Pinpoint the cell where the given text exists, returning its [x, y] midpoint coordinate. 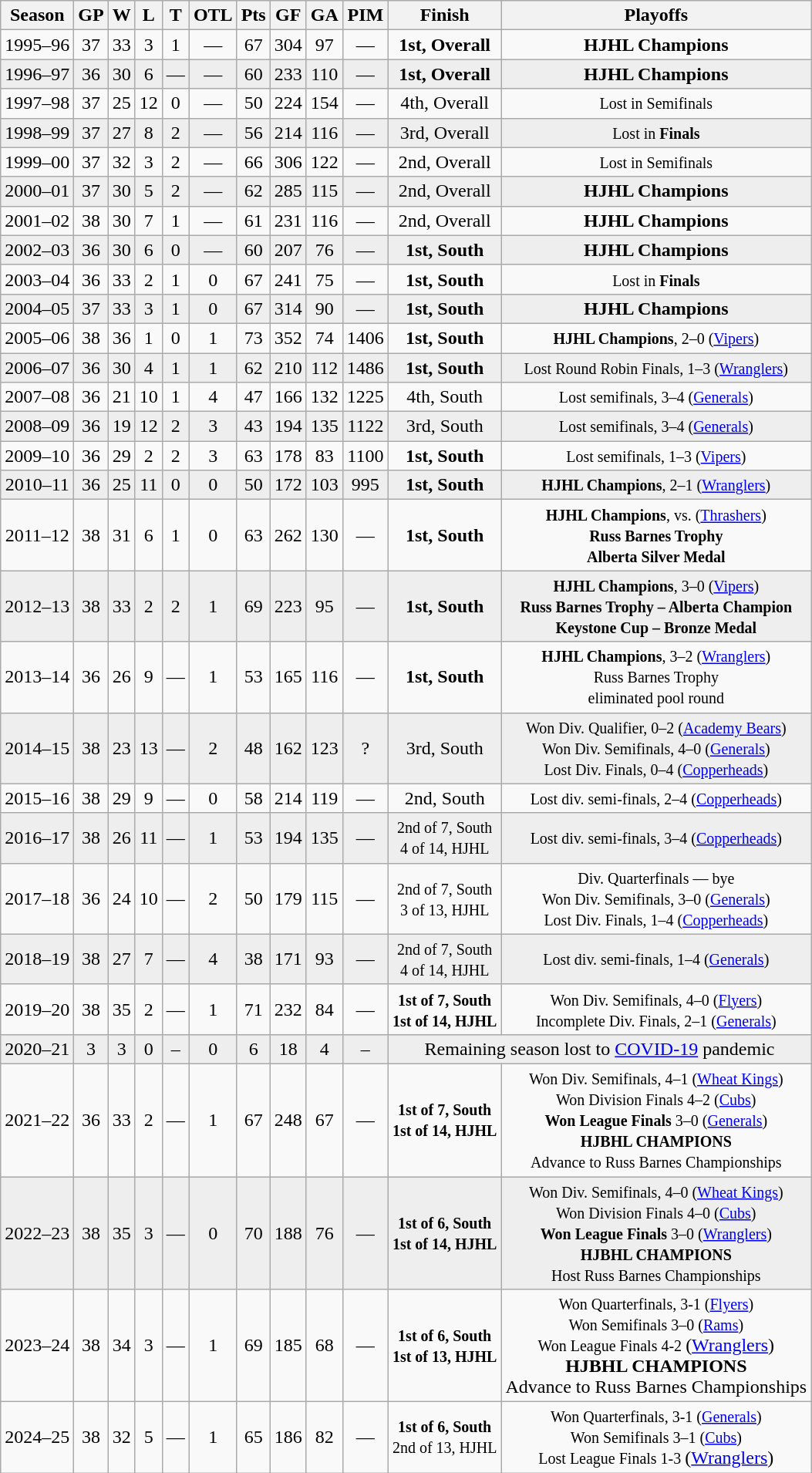
2012–13 [37, 606]
56 [253, 133]
3rd, Overall [444, 133]
66 [253, 162]
HJHL Champions, 2–1 (Wranglers) [656, 485]
2007–08 [37, 397]
178 [288, 456]
PIM [366, 15]
1st of 6, South1st of 14, HJHL [444, 1233]
1996–97 [37, 74]
8 [148, 133]
112 [324, 368]
233 [288, 74]
Div. Quarterfinals — byeWon Div. Semifinals, 3–0 (Generals)Lost Div. Finals, 1–4 (Copperheads) [656, 898]
Season [37, 15]
262 [288, 535]
306 [288, 162]
95 [324, 606]
2016–17 [37, 838]
1st of 6, South1st of 13, HJHL [444, 1346]
2003–04 [37, 279]
Won Div. Qualifier, 0–2 (Academy Bears) Won Div. Semifinals, 4–0 (Generals)Lost Div. Finals, 0–4 (Copperheads) [656, 748]
210 [288, 368]
31 [122, 535]
1225 [366, 397]
1486 [366, 368]
Remaining season lost to COVID-19 pandemic [599, 1049]
352 [288, 338]
90 [324, 308]
232 [288, 1009]
1100 [366, 456]
73 [253, 338]
Lost div. semi-finals, 3–4 (Copperheads) [656, 838]
2nd, South [444, 798]
154 [324, 103]
21 [122, 397]
188 [288, 1233]
70 [253, 1233]
119 [324, 798]
Won Div. Semifinals, 4–0 (Wheat Kings)Won Division Finals 4–0 (Cubs)Won League Finals 3–0 (Wranglers)HJBHL CHAMPIONS Host Russ Barnes Championships [656, 1233]
2024–25 [37, 1438]
185 [288, 1346]
4th, Overall [444, 103]
2006–07 [37, 368]
179 [288, 898]
2002–03 [37, 250]
Won Quarterfinals, 3-1 (Generals) Won Semifinals 3–1 (Cubs)Lost League Finals 1-3 (Wranglers) [656, 1438]
GP [91, 15]
74 [324, 338]
2021–22 [37, 1120]
1122 [366, 426]
83 [324, 456]
43 [253, 426]
2000–01 [37, 191]
285 [288, 191]
18 [288, 1049]
304 [288, 45]
93 [324, 959]
224 [288, 103]
68 [324, 1346]
2009–10 [37, 456]
2005–06 [37, 338]
23 [122, 748]
13 [148, 748]
122 [324, 162]
1997–98 [37, 103]
24 [122, 898]
Finish [444, 15]
65 [253, 1438]
4th, South [444, 397]
2019–20 [37, 1009]
130 [324, 535]
171 [288, 959]
61 [253, 221]
2010–11 [37, 485]
HJHL Champions, vs. (Thrashers)Russ Barnes Trophy Alberta Silver Medal [656, 535]
110 [324, 74]
82 [324, 1438]
2004–05 [37, 308]
HJHL Champions, 2–0 (Vipers) [656, 338]
162 [288, 748]
Won Quarterfinals, 3-1 (Flyers) Won Semifinals 3–0 (Rams)Won League Finals 4-2 (Wranglers)HJBHL CHAMPIONS Advance to Russ Barnes Championships [656, 1346]
132 [324, 397]
2020–21 [37, 1049]
L [148, 15]
OTL [213, 15]
103 [324, 485]
1999–00 [37, 162]
97 [324, 45]
2014–15 [37, 748]
Lost div. semi-finals, 1–4 (Generals) [656, 959]
GA [324, 15]
2018–19 [37, 959]
34 [122, 1346]
75 [324, 279]
995 [366, 485]
2001–02 [37, 221]
47 [253, 397]
1406 [366, 338]
231 [288, 221]
172 [288, 485]
T [176, 15]
Playoffs [656, 15]
2015–16 [37, 798]
Won Div. Semifinals, 4–0 (Flyers)Incomplete Div. Finals, 2–1 (Generals) [656, 1009]
2nd of 7, South3 of 13, HJHL [444, 898]
? [366, 748]
2023–24 [37, 1346]
Lost semifinals, 1–3 (Vipers) [656, 456]
Lost Round Robin Finals, 1–3 (Wranglers) [656, 368]
1998–99 [37, 133]
241 [288, 279]
W [122, 15]
Pts [253, 15]
207 [288, 250]
314 [288, 308]
71 [253, 1009]
84 [324, 1009]
HJHL Champions, 3–0 (Vipers)Russ Barnes Trophy – Alberta ChampionKeystone Cup – Bronze Medal [656, 606]
223 [288, 606]
HJHL Champions, 3–2 (Wranglers)Russ Barnes Trophy eliminated pool round [656, 677]
1st of 6, South2nd of 13, HJHL [444, 1438]
2017–18 [37, 898]
1995–96 [37, 45]
58 [253, 798]
GF [288, 15]
48 [253, 748]
165 [288, 677]
2013–14 [37, 677]
186 [288, 1438]
248 [288, 1120]
Lost div. semi-finals, 2–4 (Copperheads) [656, 798]
19 [122, 426]
166 [288, 397]
2011–12 [37, 535]
2022–23 [37, 1233]
123 [324, 748]
2008–09 [37, 426]
